Pinpoint the cell where the given text exists, returning its [x, y] midpoint coordinate. 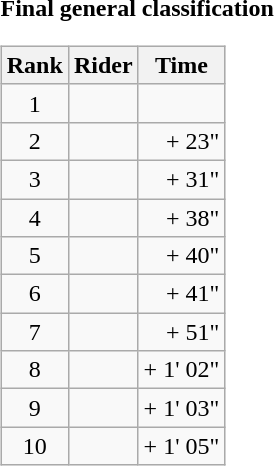
+ 1' 02" [182, 370]
4 [34, 217]
Time [182, 65]
+ 23" [182, 141]
+ 41" [182, 294]
+ 51" [182, 332]
3 [34, 179]
7 [34, 332]
10 [34, 446]
+ 38" [182, 217]
+ 1' 03" [182, 408]
1 [34, 103]
9 [34, 408]
+ 1' 05" [182, 446]
2 [34, 141]
+ 40" [182, 256]
+ 31" [182, 179]
6 [34, 294]
5 [34, 256]
8 [34, 370]
Rider [103, 65]
Rank [34, 65]
